Return the [X, Y] coordinate for the center point of the cell that contains the specified text.  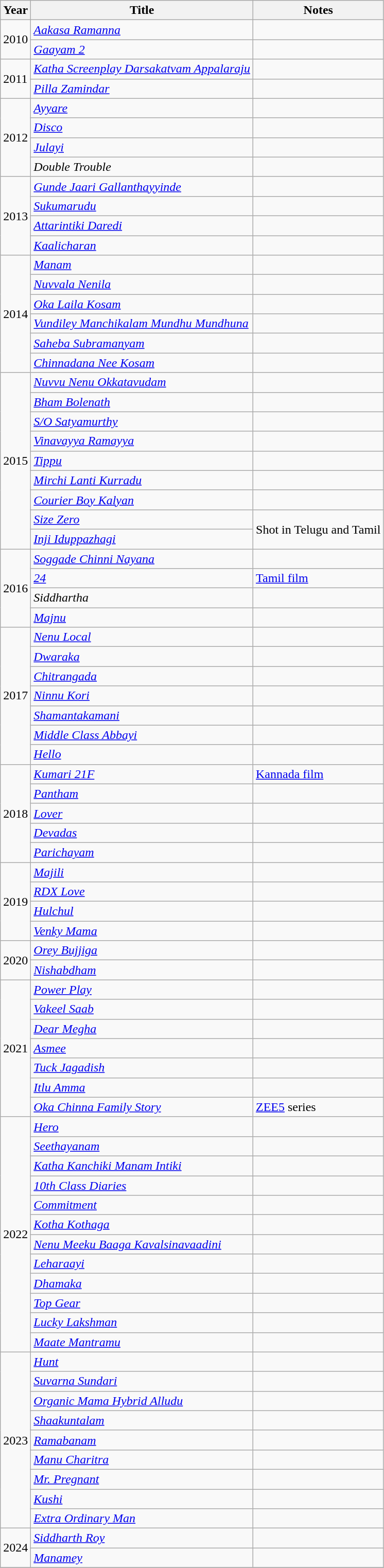
2015 [15, 461]
Kotha Kothaga [142, 1225]
24 [142, 578]
Hulchul [142, 911]
Vinavayya Ramayya [142, 441]
Nuvvala Nenila [142, 285]
Ayyare [142, 108]
10th Class Diaries [142, 1185]
Oka Laila Kosam [142, 304]
2021 [15, 1048]
Tuck Jagadish [142, 1068]
Siddharth Roy [142, 1538]
Maate Mantramu [142, 1342]
2017 [15, 696]
Vakeel Saab [142, 1009]
Manu Charitra [142, 1459]
Leharaayi [142, 1264]
Courier Boy Kalyan [142, 500]
2012 [15, 137]
2014 [15, 314]
Manam [142, 265]
Mirchi Lanti Kurradu [142, 480]
S/O Satyamurthy [142, 421]
Shot in Telugu and Tamil [318, 529]
ZEE5 series [318, 1107]
2022 [15, 1234]
Orey Bujjiga [142, 950]
Pilla Zamindar [142, 89]
Soggade Chinni Nayana [142, 558]
Inji Iduppazhagi [142, 539]
2016 [15, 588]
2024 [15, 1548]
Kaalicharan [142, 245]
Julayi [142, 147]
Kannada film [318, 774]
Seethayanam [142, 1146]
Suvarna Sundari [142, 1381]
Pantham [142, 794]
Katha Kanchiki Manam Intiki [142, 1166]
Tippu [142, 461]
2019 [15, 902]
Middle Class Abbayi [142, 735]
Power Play [142, 990]
Oka Chinna Family Story [142, 1107]
Dhamaka [142, 1283]
Organic Mama Hybrid Alludu [142, 1401]
Hero [142, 1126]
Vundiley Manchikalam Mundhu Mundhuna [142, 324]
Gaayam 2 [142, 49]
Lucky Lakshman [142, 1323]
Katha Screenplay Darsakatvam Appalaraju [142, 69]
Nenu Local [142, 637]
Mr. Pregnant [142, 1479]
Gunde Jaari Gallanthayyinde [142, 186]
Chinnadana Nee Kosam [142, 363]
Shaakuntalam [142, 1420]
Double Trouble [142, 167]
Shamantakamani [142, 715]
Disco [142, 128]
Kushi [142, 1499]
2023 [15, 1440]
Venky Mama [142, 931]
RDX Love [142, 892]
Extra Ordinary Man [142, 1519]
Ninnu Kori [142, 696]
2010 [15, 40]
Majili [142, 872]
2011 [15, 79]
Itlu Amma [142, 1087]
2013 [15, 216]
Dwaraka [142, 657]
Size Zero [142, 519]
Nishabdham [142, 970]
Dear Megha [142, 1029]
Ramabanam [142, 1440]
Title [142, 10]
Aakasa Ramanna [142, 30]
Siddhartha [142, 598]
Saheba Subramanyam [142, 343]
Nuvvu Nenu Okkatavudam [142, 382]
Hello [142, 754]
2018 [15, 813]
Commitment [142, 1205]
Kumari 21F [142, 774]
Notes [318, 10]
Top Gear [142, 1303]
Hunt [142, 1362]
Parichayam [142, 852]
Nenu Meeku Baaga Kavalsinavaadini [142, 1244]
2020 [15, 960]
Year [15, 10]
Asmee [142, 1048]
Chitrangada [142, 676]
Bham Bolenath [142, 402]
Tamil film [318, 578]
Manamey [142, 1558]
Sukumarudu [142, 206]
Devadas [142, 833]
Lover [142, 813]
Attarintiki Daredi [142, 225]
Majnu [142, 618]
